Determine the [X, Y] coordinate at the center of the cell enclosing the given text.  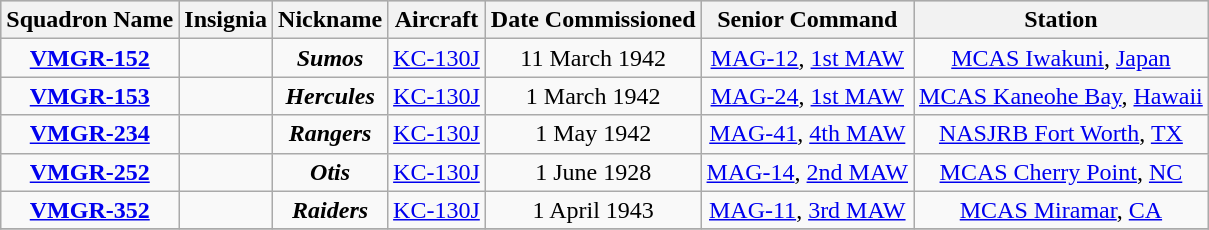
Raiders [330, 210]
Otis [330, 172]
Hercules [330, 96]
VMGR-152 [90, 58]
1 June 1928 [593, 172]
MCAS Cherry Point, NC [1062, 172]
Nickname [330, 20]
MAG-12, 1st MAW [807, 58]
VMGR-153 [90, 96]
Station [1062, 20]
MCAS Miramar, CA [1062, 210]
Rangers [330, 134]
VMGR-252 [90, 172]
1 March 1942 [593, 96]
11 March 1942 [593, 58]
MAG-24, 1st MAW [807, 96]
1 May 1942 [593, 134]
VMGR-234 [90, 134]
VMGR-352 [90, 210]
Insignia [226, 20]
MAG-14, 2nd MAW [807, 172]
Aircraft [437, 20]
MCAS Kaneohe Bay, Hawaii [1062, 96]
NASJRB Fort Worth, TX [1062, 134]
MCAS Iwakuni, Japan [1062, 58]
MAG-11, 3rd MAW [807, 210]
MAG-41, 4th MAW [807, 134]
1 April 1943 [593, 210]
Date Commissioned [593, 20]
Senior Command [807, 20]
Sumos [330, 58]
Squadron Name [90, 20]
